Extract the (X, Y) coordinate from the center of the cell holding the provided text.  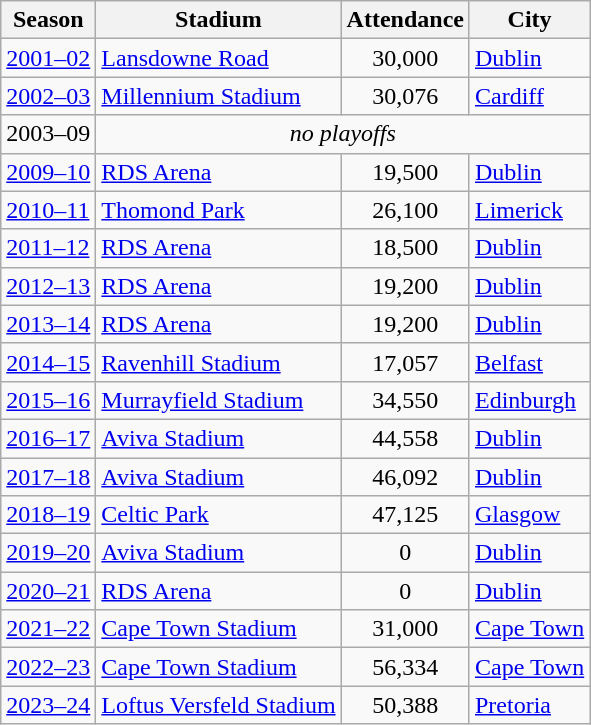
18,500 (405, 248)
Murrayfield Stadium (218, 400)
2003–09 (48, 134)
47,125 (405, 515)
30,000 (405, 58)
Cardiff (529, 96)
Thomond Park (218, 210)
Pretoria (529, 705)
31,000 (405, 629)
Loftus Versfeld Stadium (218, 705)
Lansdowne Road (218, 58)
2023–24 (48, 705)
2021–22 (48, 629)
Stadium (218, 20)
Celtic Park (218, 515)
2014–15 (48, 362)
Millennium Stadium (218, 96)
2015–16 (48, 400)
2001–02 (48, 58)
44,558 (405, 438)
2012–13 (48, 286)
2022–23 (48, 667)
2002–03 (48, 96)
2016–17 (48, 438)
2009–10 (48, 172)
19,500 (405, 172)
Ravenhill Stadium (218, 362)
Attendance (405, 20)
2010–11 (48, 210)
2011–12 (48, 248)
56,334 (405, 667)
17,057 (405, 362)
Limerick (529, 210)
2013–14 (48, 324)
2018–19 (48, 515)
2019–20 (48, 553)
30,076 (405, 96)
46,092 (405, 477)
26,100 (405, 210)
2020–21 (48, 591)
Belfast (529, 362)
50,388 (405, 705)
City (529, 20)
Season (48, 20)
Glasgow (529, 515)
34,550 (405, 400)
2017–18 (48, 477)
Edinburgh (529, 400)
no playoffs (343, 134)
